Locate the cell with the specified text and output its [X, Y] center coordinate. 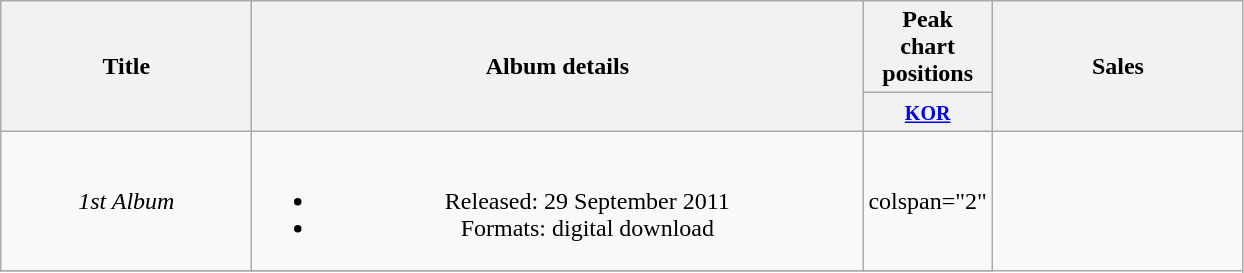
Released: 29 September 2011Formats: digital download [558, 201]
colspan="2" [928, 201]
Album details [558, 66]
KOR [928, 112]
Sales [1118, 66]
1st Album [126, 201]
Title [126, 66]
Peak chart positions [928, 47]
